Locate the cell with the specified text and output its (X, Y) center coordinate. 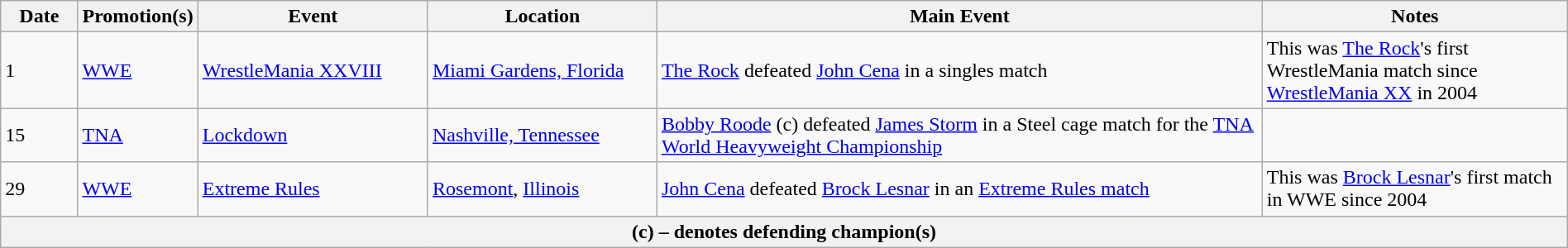
This was The Rock's first WrestleMania match since WrestleMania XX in 2004 (1414, 70)
WrestleMania XXVIII (313, 70)
TNA (137, 136)
Promotion(s) (137, 17)
15 (40, 136)
Notes (1414, 17)
Miami Gardens, Florida (543, 70)
29 (40, 188)
Lockdown (313, 136)
Event (313, 17)
The Rock defeated John Cena in a singles match (959, 70)
Location (543, 17)
John Cena defeated Brock Lesnar in an Extreme Rules match (959, 188)
Extreme Rules (313, 188)
Rosemont, Illinois (543, 188)
Date (40, 17)
1 (40, 70)
(c) – denotes defending champion(s) (784, 231)
Bobby Roode (c) defeated James Storm in a Steel cage match for the TNA World Heavyweight Championship (959, 136)
This was Brock Lesnar's first match in WWE since 2004 (1414, 188)
Main Event (959, 17)
Nashville, Tennessee (543, 136)
